Detect which cell encompasses the target text, then output its (X, Y) center coordinate. 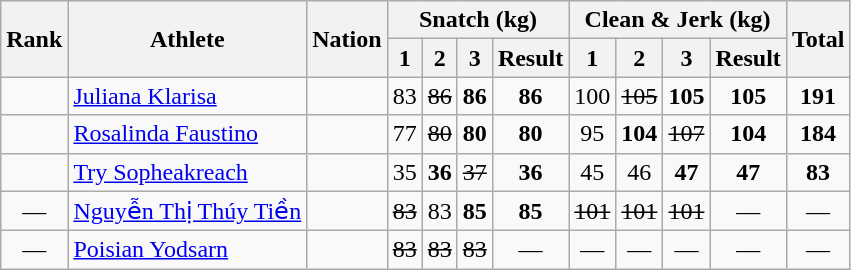
46 (640, 172)
Athlete (188, 39)
100 (592, 96)
37 (474, 172)
95 (592, 134)
Clean & Jerk (kg) (678, 20)
Juliana Klarisa (188, 96)
107 (686, 134)
Nation (347, 39)
45 (592, 172)
Rosalinda Faustino (188, 134)
Try Sopheakreach (188, 172)
Snatch (kg) (478, 20)
77 (404, 134)
184 (818, 134)
Poisian Yodsarn (188, 250)
Total (818, 39)
Nguyễn Thị Thúy Tiền (188, 211)
35 (404, 172)
Rank (34, 39)
191 (818, 96)
